For the text-containing cell, return its midpoint in [X, Y] coordinate format. 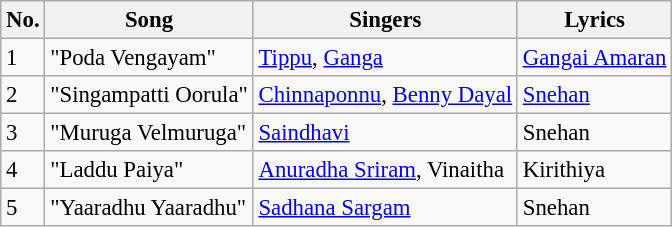
Song [149, 20]
"Poda Vengayam" [149, 58]
"Yaaradhu Yaaradhu" [149, 208]
"Muruga Velmuruga" [149, 133]
4 [23, 170]
Tippu, Ganga [385, 58]
Saindhavi [385, 133]
3 [23, 133]
Singers [385, 20]
Chinnaponnu, Benny Dayal [385, 95]
Gangai Amaran [594, 58]
Anuradha Sriram, Vinaitha [385, 170]
1 [23, 58]
5 [23, 208]
Lyrics [594, 20]
2 [23, 95]
"Laddu Paiya" [149, 170]
"Singampatti Oorula" [149, 95]
Kirithiya [594, 170]
Sadhana Sargam [385, 208]
No. [23, 20]
